Provide the [X, Y] coordinate of the cell's center where the given text is located.  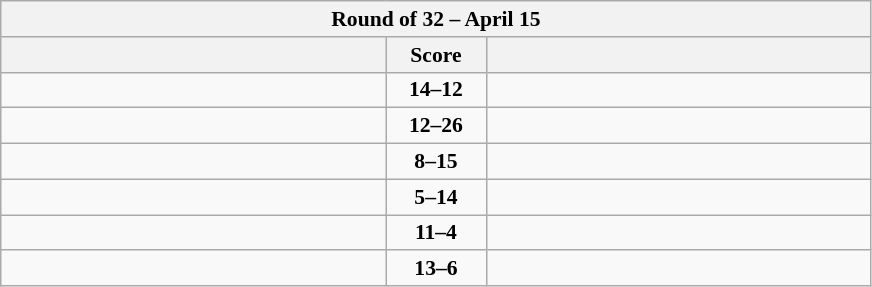
8–15 [436, 162]
12–26 [436, 126]
Round of 32 – April 15 [436, 19]
11–4 [436, 233]
5–14 [436, 197]
13–6 [436, 269]
Score [436, 55]
14–12 [436, 90]
